Locate the cell with the specified text and output its (x, y) center coordinate. 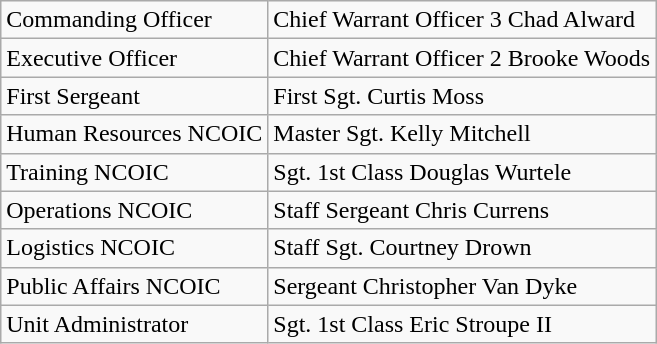
Sgt. 1st Class Eric Stroupe II (462, 324)
First Sergeant (134, 96)
Sergeant Christopher Van Dyke (462, 286)
Training NCOIC (134, 172)
Chief Warrant Officer 3 Chad Alward (462, 20)
Executive Officer (134, 58)
Unit Administrator (134, 324)
Public Affairs NCOIC (134, 286)
Human Resources NCOIC (134, 134)
First Sgt. Curtis Moss (462, 96)
Master Sgt. Kelly Mitchell (462, 134)
Staff Sgt. Courtney Drown (462, 248)
Operations NCOIC (134, 210)
Staff Sergeant Chris Currens (462, 210)
Commanding Officer (134, 20)
Logistics NCOIC (134, 248)
Sgt. 1st Class Douglas Wurtele (462, 172)
Chief Warrant Officer 2 Brooke Woods (462, 58)
